Search for the cell housing the specified text and yield its [X, Y] center coordinate. 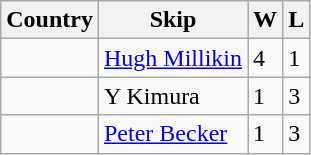
Peter Becker [172, 134]
W [266, 20]
Y Kimura [172, 96]
Country [50, 20]
Skip [172, 20]
L [296, 20]
Hugh Millikin [172, 58]
4 [266, 58]
